Provide the [X, Y] coordinate of the cell's center where the given text is located.  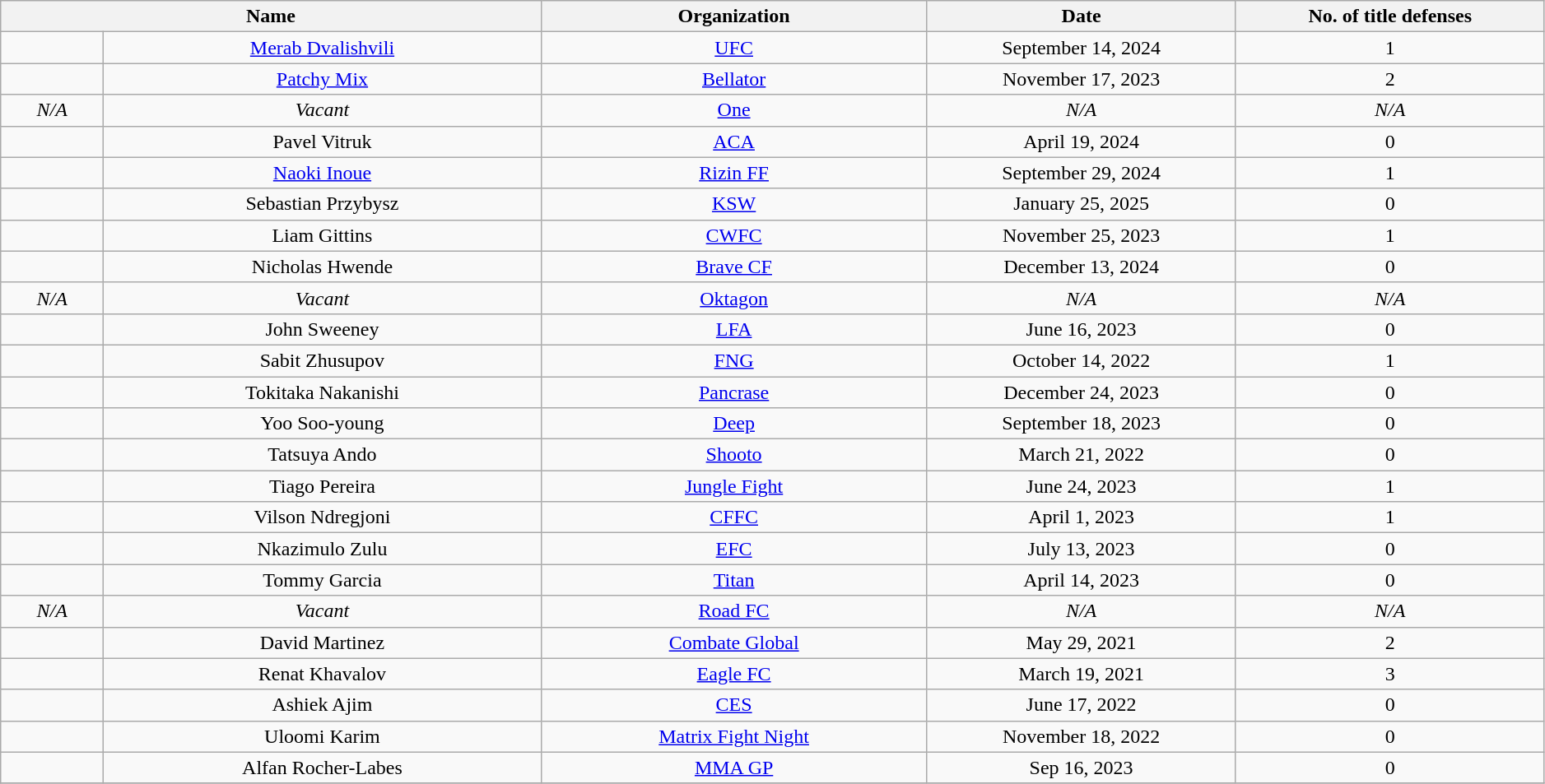
Tommy Garcia [323, 580]
May 29, 2021 [1082, 643]
CWFC [734, 235]
Titan [734, 580]
December 24, 2023 [1082, 392]
November 25, 2023 [1082, 235]
Eagle FC [734, 674]
Nicholas Hwende [323, 267]
Pavel Vitruk [323, 141]
3 [1389, 674]
Oktagon [734, 298]
September 29, 2024 [1082, 173]
Tiago Pereira [323, 486]
David Martinez [323, 643]
Brave CF [734, 267]
Liam Gittins [323, 235]
April 19, 2024 [1082, 141]
Sep 16, 2023 [1082, 768]
Sabit Zhusupov [323, 360]
Shooto [734, 455]
Vilson Ndregjoni [323, 517]
November 17, 2023 [1082, 79]
Organization [734, 16]
December 13, 2024 [1082, 267]
September 14, 2024 [1082, 48]
October 14, 2022 [1082, 360]
April 1, 2023 [1082, 517]
EFC [734, 549]
Alfan Rocher-Labes [323, 768]
March 21, 2022 [1082, 455]
Patchy Mix [323, 79]
Merab Dvalishvili [323, 48]
June 16, 2023 [1082, 329]
Bellator [734, 79]
UFC [734, 48]
September 18, 2023 [1082, 424]
Pancrase [734, 392]
Yoo Soo-young [323, 424]
Tokitaka Nakanishi [323, 392]
LFA [734, 329]
Deep [734, 424]
Date [1082, 16]
July 13, 2023 [1082, 549]
Nkazimulo Zulu [323, 549]
One [734, 110]
MMA GP [734, 768]
Name [271, 16]
Sebastian Przybysz [323, 204]
CFFC [734, 517]
January 25, 2025 [1082, 204]
Renat Khavalov [323, 674]
Road FC [734, 611]
FNG [734, 360]
Rizin FF [734, 173]
Matrix Fight Night [734, 736]
Naoki Inoue [323, 173]
No. of title defenses [1389, 16]
CES [734, 705]
John Sweeney [323, 329]
June 17, 2022 [1082, 705]
June 24, 2023 [1082, 486]
Combate Global [734, 643]
Tatsuya Ando [323, 455]
March 19, 2021 [1082, 674]
Jungle Fight [734, 486]
Uloomi Karim [323, 736]
April 14, 2023 [1082, 580]
November 18, 2022 [1082, 736]
Ashiek Ajim [323, 705]
KSW [734, 204]
ACA [734, 141]
